Find where the given text appears and provide that cell's center as [X, Y] coordinate. 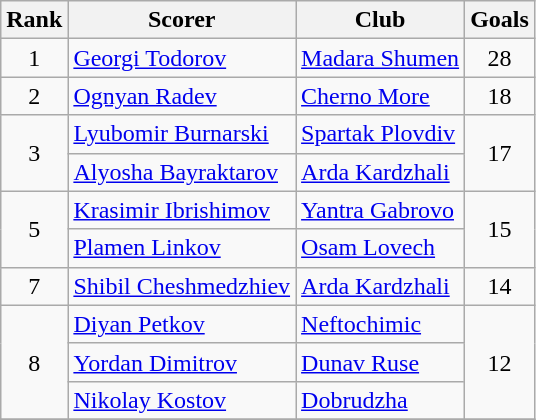
8 [34, 362]
Yantra Gabrovo [380, 210]
12 [500, 362]
Alyosha Bayraktarov [182, 172]
17 [500, 153]
1 [34, 58]
Club [380, 20]
Lyubomir Burnarski [182, 134]
Dunav Ruse [380, 362]
28 [500, 58]
Madara Shumen [380, 58]
Spartak Plovdiv [380, 134]
Goals [500, 20]
Neftochimic [380, 324]
18 [500, 96]
Ognyan Radev [182, 96]
Cherno More [380, 96]
Osam Lovech [380, 248]
5 [34, 229]
15 [500, 229]
Dobrudzha [380, 400]
Diyan Petkov [182, 324]
Plamen Linkov [182, 248]
Nikolay Kostov [182, 400]
Yordan Dimitrov [182, 362]
Scorer [182, 20]
Rank [34, 20]
Krasimir Ibrishimov [182, 210]
7 [34, 286]
2 [34, 96]
Shibil Cheshmedzhiev [182, 286]
3 [34, 153]
Georgi Todorov [182, 58]
14 [500, 286]
